Output the [X, Y] coordinate of the center of the cell containing the given text.  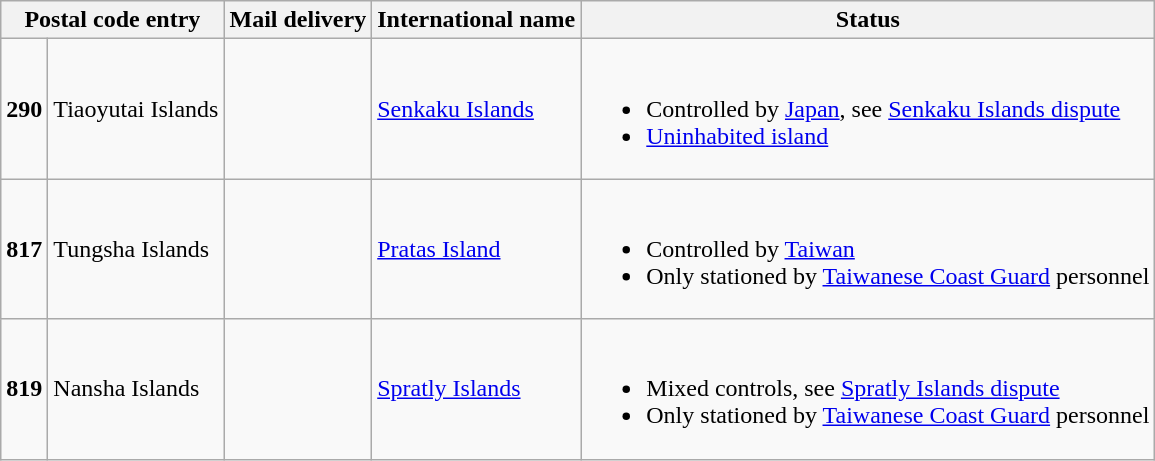
819 [24, 389]
Senkaku Islands [476, 109]
Pratas Island [476, 249]
Tungsha Islands [136, 249]
Spratly Islands [476, 389]
Nansha Islands [136, 389]
Controlled by TaiwanOnly stationed by Taiwanese Coast Guard personnel [868, 249]
817 [24, 249]
290 [24, 109]
Tiaoyutai Islands [136, 109]
Mixed controls, see Spratly Islands disputeOnly stationed by Taiwanese Coast Guard personnel [868, 389]
Controlled by Japan, see Senkaku Islands disputeUninhabited island [868, 109]
International name [476, 20]
Status [868, 20]
Mail delivery [298, 20]
Postal code entry [112, 20]
